Return the [X, Y] coordinate for the center point of the cell that contains the specified text.  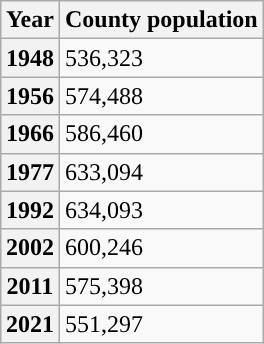
574,488 [161, 96]
County population [161, 20]
634,093 [161, 210]
2021 [30, 324]
1966 [30, 134]
536,323 [161, 58]
1956 [30, 96]
1948 [30, 58]
2011 [30, 286]
Year [30, 20]
575,398 [161, 286]
633,094 [161, 172]
1992 [30, 210]
586,460 [161, 134]
1977 [30, 172]
2002 [30, 248]
600,246 [161, 248]
551,297 [161, 324]
